Return (x, y) of the center of cell containing provided text 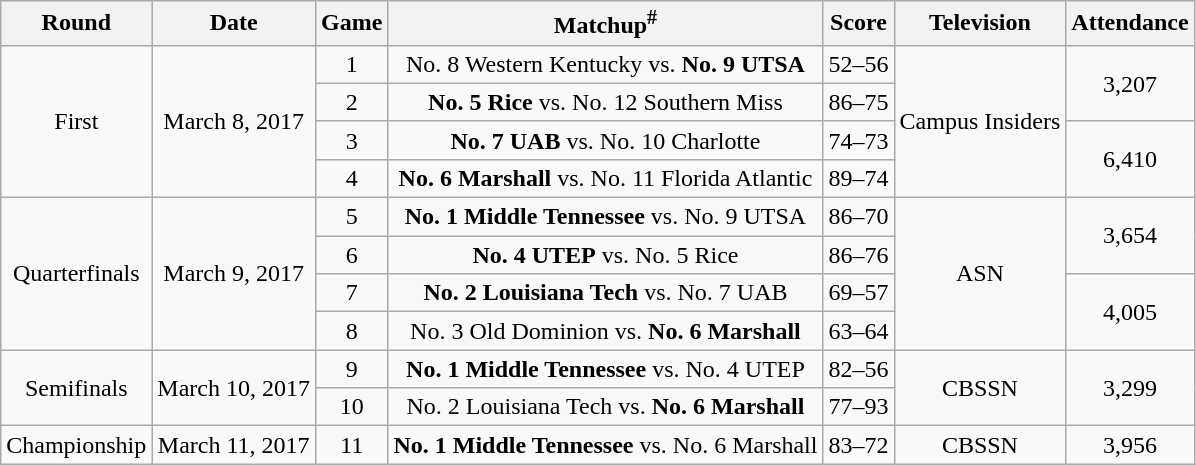
ASN (980, 274)
Date (234, 24)
Television (980, 24)
8 (352, 331)
Campus Insiders (980, 121)
86–70 (858, 217)
March 9, 2017 (234, 274)
83–72 (858, 445)
4 (352, 178)
No. 3 Old Dominion vs. No. 6 Marshall (606, 331)
3,207 (1130, 83)
March 10, 2017 (234, 388)
82–56 (858, 369)
No. 1 Middle Tennessee vs. No. 6 Marshall (606, 445)
No. 7 UAB vs. No. 10 Charlotte (606, 140)
March 11, 2017 (234, 445)
69–57 (858, 293)
Quarterfinals (76, 274)
Semifinals (76, 388)
Attendance (1130, 24)
No. 6 Marshall vs. No. 11 Florida Atlantic (606, 178)
3,956 (1130, 445)
Game (352, 24)
6 (352, 255)
63–64 (858, 331)
No. 4 UTEP vs. No. 5 Rice (606, 255)
3 (352, 140)
3,299 (1130, 388)
77–93 (858, 407)
74–73 (858, 140)
89–74 (858, 178)
2 (352, 102)
No. 1 Middle Tennessee vs. No. 9 UTSA (606, 217)
No. 2 Louisiana Tech vs. No. 7 UAB (606, 293)
9 (352, 369)
No. 1 Middle Tennessee vs. No. 4 UTEP (606, 369)
First (76, 121)
10 (352, 407)
No. 5 Rice vs. No. 12 Southern Miss (606, 102)
52–56 (858, 64)
Matchup# (606, 24)
Round (76, 24)
March 8, 2017 (234, 121)
No. 8 Western Kentucky vs. No. 9 UTSA (606, 64)
4,005 (1130, 312)
1 (352, 64)
3,654 (1130, 236)
6,410 (1130, 159)
7 (352, 293)
5 (352, 217)
86–75 (858, 102)
11 (352, 445)
No. 2 Louisiana Tech vs. No. 6 Marshall (606, 407)
86–76 (858, 255)
Championship (76, 445)
Score (858, 24)
